Pinpoint the cell where the given text exists, returning its [x, y] midpoint coordinate. 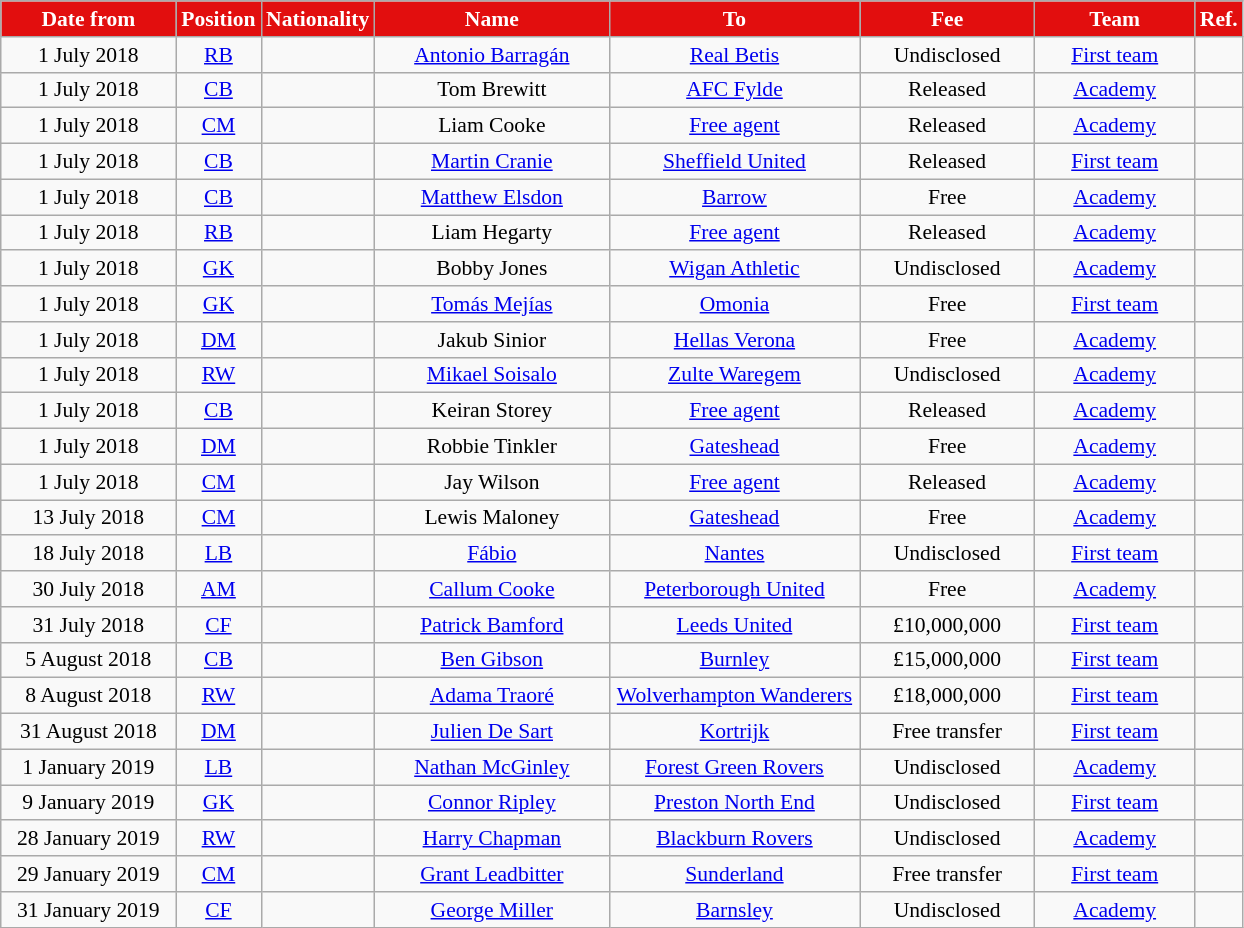
Zulte Waregem [734, 375]
Omonia [734, 304]
Harry Chapman [492, 839]
8 August 2018 [88, 696]
28 January 2019 [88, 839]
AM [218, 589]
Keiran Storey [492, 411]
Ref. [1219, 19]
George Miller [492, 910]
Position [218, 19]
Tomás Mejías [492, 304]
Burnley [734, 660]
Connor Ripley [492, 803]
Adama Traoré [492, 696]
Julien De Sart [492, 732]
31 July 2018 [88, 625]
Robbie Tinkler [492, 447]
Peterborough United [734, 589]
Liam Cooke [492, 126]
Nantes [734, 554]
Real Betis [734, 55]
Date from [88, 19]
Liam Hegarty [492, 233]
Wolverhampton Wanderers [734, 696]
31 January 2019 [88, 910]
Patrick Bamford [492, 625]
£10,000,000 [948, 625]
Team [1115, 19]
Barrow [734, 197]
Jakub Sinior [492, 340]
Preston North End [734, 803]
Matthew Elsdon [492, 197]
Antonio Barragán [492, 55]
Lewis Maloney [492, 518]
Ben Gibson [492, 660]
Sunderland [734, 874]
Mikael Soisalo [492, 375]
9 January 2019 [88, 803]
£15,000,000 [948, 660]
Name [492, 19]
13 July 2018 [88, 518]
Nationality [318, 19]
Forest Green Rovers [734, 767]
Bobby Jones [492, 269]
Callum Cooke [492, 589]
Tom Brewitt [492, 90]
Jay Wilson [492, 482]
Kortrijk [734, 732]
5 August 2018 [88, 660]
Barnsley [734, 910]
To [734, 19]
AFC Fylde [734, 90]
£18,000,000 [948, 696]
30 July 2018 [88, 589]
18 July 2018 [88, 554]
Hellas Verona [734, 340]
Wigan Athletic [734, 269]
1 January 2019 [88, 767]
29 January 2019 [88, 874]
Nathan McGinley [492, 767]
Martin Cranie [492, 162]
Blackburn Rovers [734, 839]
Leeds United [734, 625]
31 August 2018 [88, 732]
Fábio [492, 554]
Sheffield United [734, 162]
Grant Leadbitter [492, 874]
Fee [948, 19]
